Output the [x, y] coordinate of the center of the cell containing the given text.  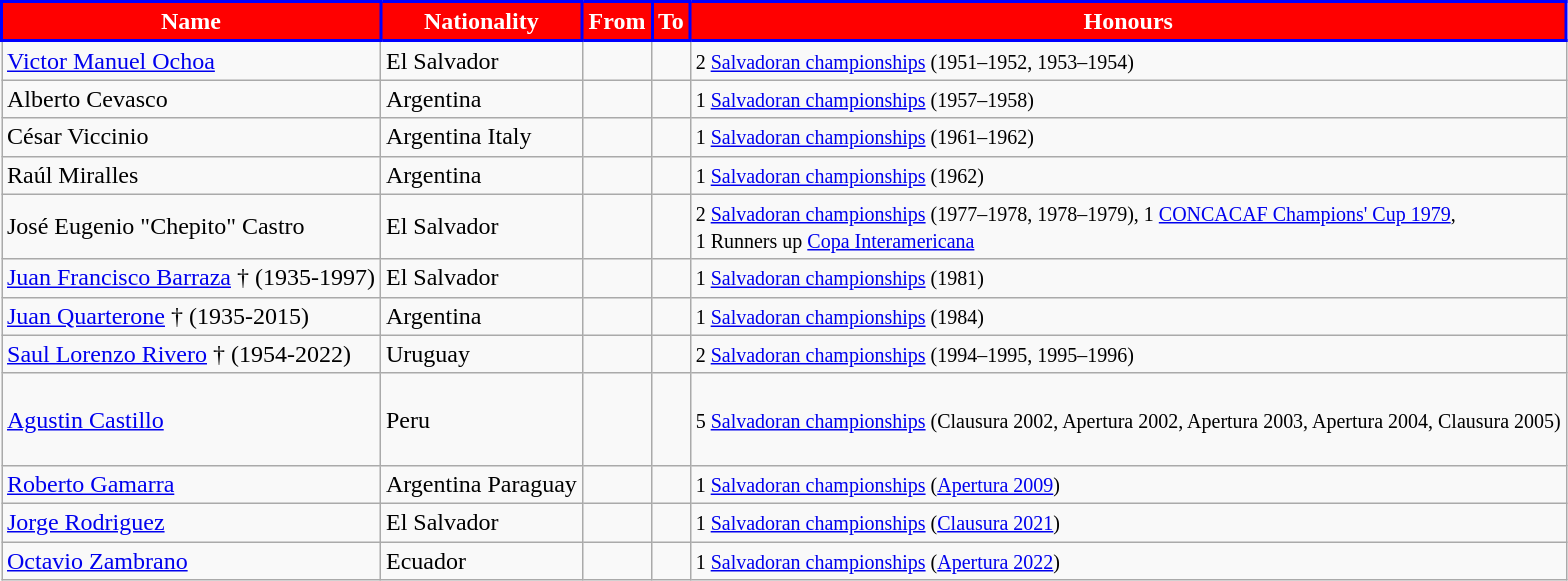
5 Salvadoran championships (Clausura 2002, Apertura 2002, Apertura 2003, Apertura 2004, Clausura 2005) [1128, 419]
2 Salvadoran championships (1994–1995, 1995–1996) [1128, 354]
Octavio Zambrano [192, 561]
2 Salvadoran championships (1951–1952, 1953–1954) [1128, 60]
1 Salvadoran championships (Apertura 2022) [1128, 561]
To [671, 22]
Uruguay [481, 354]
1 Salvadoran championships (Clausura 2021) [1128, 522]
Alberto Cevasco [192, 99]
Peru [481, 419]
Honours [1128, 22]
From [616, 22]
1 Salvadoran championships (1984) [1128, 316]
Nationality [481, 22]
Saul Lorenzo Rivero † (1954-2022) [192, 354]
Victor Manuel Ochoa [192, 60]
1 Salvadoran championships (1962) [1128, 175]
Raúl Miralles [192, 175]
Ecuador [481, 561]
1 Salvadoran championships (1961–1962) [1128, 137]
Juan Quarterone † (1935-2015) [192, 316]
Agustin Castillo [192, 419]
José Eugenio "Chepito" Castro [192, 226]
Argentina Italy [481, 137]
Juan Francisco Barraza † (1935-1997) [192, 278]
Argentina Paraguay [481, 484]
1 Salvadoran championships (1981) [1128, 278]
1 Salvadoran championships (Apertura 2009) [1128, 484]
2 Salvadoran championships (1977–1978, 1978–1979), 1 CONCACAF Champions' Cup 1979,1 Runners up Copa Interamericana [1128, 226]
Name [192, 22]
Jorge Rodriguez [192, 522]
César Viccinio [192, 137]
Roberto Gamarra [192, 484]
1 Salvadoran championships (1957–1958) [1128, 99]
